Find where the given text appears and provide that cell's center as (X, Y) coordinate. 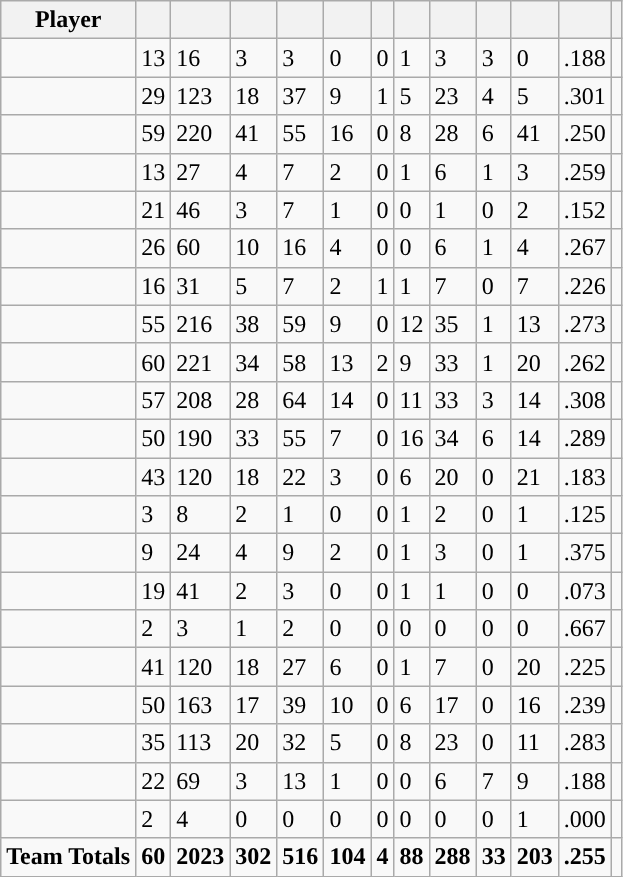
39 (300, 705)
26 (154, 248)
.250 (584, 134)
19 (154, 591)
113 (200, 743)
.308 (584, 400)
.152 (584, 210)
58 (300, 362)
.375 (584, 553)
46 (200, 210)
216 (200, 324)
.667 (584, 629)
288 (452, 857)
37 (300, 96)
.259 (584, 172)
208 (200, 400)
.226 (584, 286)
163 (200, 705)
.000 (584, 819)
31 (200, 286)
104 (348, 857)
302 (254, 857)
69 (200, 781)
.283 (584, 743)
221 (200, 362)
.183 (584, 477)
88 (412, 857)
.239 (584, 705)
.289 (584, 438)
Player (68, 20)
.267 (584, 248)
.225 (584, 667)
57 (154, 400)
.125 (584, 515)
.301 (584, 96)
220 (200, 134)
29 (154, 96)
203 (534, 857)
.073 (584, 591)
.262 (584, 362)
38 (254, 324)
123 (200, 96)
12 (412, 324)
Team Totals (68, 857)
190 (200, 438)
32 (300, 743)
43 (154, 477)
64 (300, 400)
.255 (584, 857)
2023 (200, 857)
516 (300, 857)
24 (200, 553)
.273 (584, 324)
